Find where the given text appears and provide that cell's center as [x, y] coordinate. 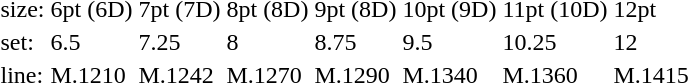
9.5 [450, 42]
8 [268, 42]
10.25 [555, 42]
7.25 [180, 42]
8.75 [356, 42]
6.5 [92, 42]
